Pinpoint the cell where the given text exists, returning its (x, y) midpoint coordinate. 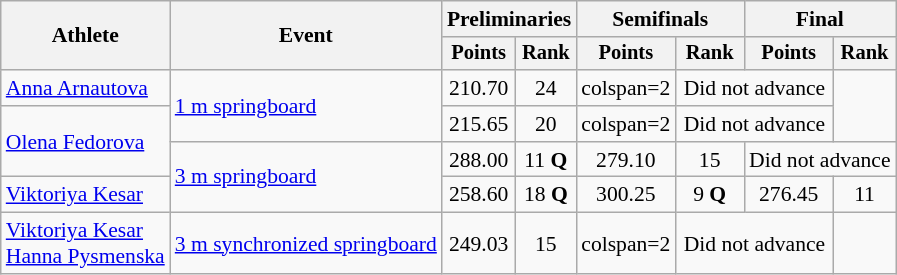
11 (864, 195)
Final (820, 19)
288.00 (479, 160)
215.65 (479, 124)
3 m springboard (306, 178)
Viktoriya Kesar (86, 195)
Semifinals (660, 19)
3 m synchronized springboard (306, 244)
279.10 (626, 160)
276.45 (788, 195)
Preliminaries (509, 19)
Viktoriya KesarHanna Pysmenska (86, 244)
Event (306, 36)
210.70 (479, 88)
Athlete (86, 36)
300.25 (626, 195)
11 Q (546, 160)
249.03 (479, 244)
Anna Arnautova (86, 88)
Olena Fedorova (86, 142)
24 (546, 88)
9 Q (710, 195)
20 (546, 124)
1 m springboard (306, 106)
258.60 (479, 195)
18 Q (546, 195)
